Pinpoint the cell where the given text exists, returning its [X, Y] midpoint coordinate. 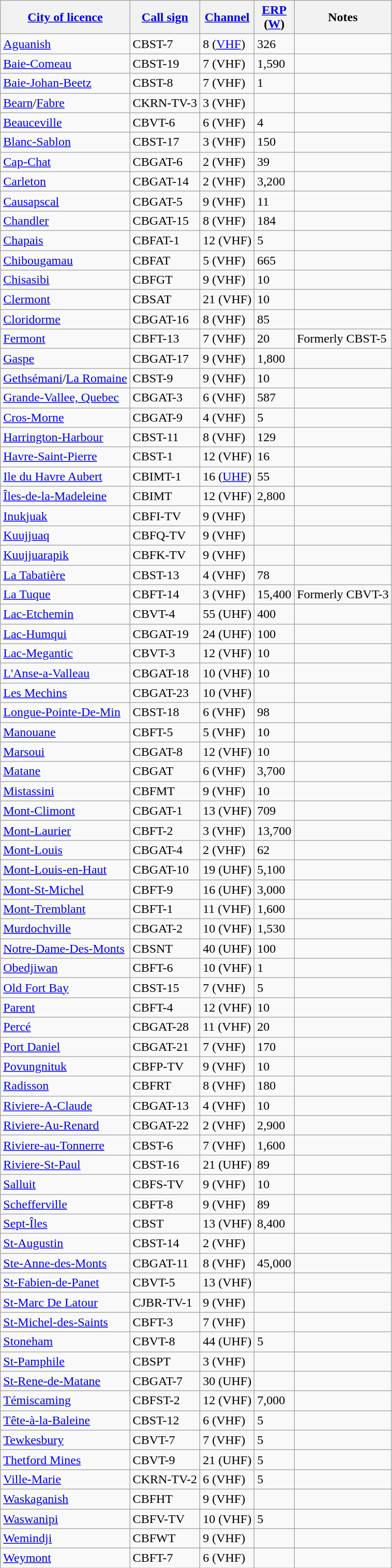
Beauceville [65, 122]
Harrington-Harbour [65, 437]
1,800 [274, 359]
CBFT-14 [165, 595]
Manouane [65, 732]
Chandler [65, 221]
CBFHT [165, 1499]
Riviere-au-Tonnerre [65, 1145]
19 (UHF) [228, 870]
CBGAT-7 [165, 1381]
665 [274, 260]
Gethsémani/La Romaine [65, 378]
170 [274, 1047]
CBFAT [165, 260]
21 (VHF) [228, 300]
CBSPT [165, 1361]
55 (UHF) [228, 614]
Cloridorme [65, 319]
Aguanish [65, 44]
CBGAT-16 [165, 319]
St-Fabien-de-Panet [65, 1283]
CBFI-TV [165, 516]
3,700 [274, 771]
CBVT-3 [165, 654]
CBVT-5 [165, 1283]
8,400 [274, 1224]
Riviere-A-Claude [65, 1106]
CBST-19 [165, 64]
CBGAT-17 [165, 359]
Percé [65, 1027]
30 (UHF) [228, 1381]
CBFWT [165, 1539]
Thetford Mines [65, 1460]
La Tuque [65, 595]
7,000 [274, 1401]
CBFT-8 [165, 1204]
Mont-St-Michel [65, 889]
Mistassini [65, 791]
CBGAT-28 [165, 1027]
Baie-Johan-Beetz [65, 83]
Chapais [65, 240]
40 (UHF) [228, 949]
Sept-Îles [65, 1224]
CBFRT [165, 1086]
Old Fort Bay [65, 988]
CKRN-TV-3 [165, 103]
11 [274, 201]
CBGAT-1 [165, 811]
CBFQ-TV [165, 535]
Mont-Tremblant [65, 909]
Schefferville [65, 1204]
CBFS-TV [165, 1184]
CBFT-6 [165, 968]
Chisasibi [65, 280]
Les Mechins [65, 693]
45,000 [274, 1263]
Murdochville [65, 929]
Ville-Marie [65, 1479]
CBST-7 [165, 44]
CBST-6 [165, 1145]
Cap-Chat [65, 162]
400 [274, 614]
709 [274, 811]
Obedjiwan [65, 968]
CBFMT [165, 791]
180 [274, 1086]
326 [274, 44]
Call sign [165, 18]
Povungnituk [65, 1066]
La Tabatière [65, 575]
Formerly CBVT-3 [343, 595]
Matane [65, 771]
Weymont [65, 1558]
Riviere-St-Paul [65, 1165]
Ste-Anne-des-Monts [65, 1263]
5,100 [274, 870]
44 (UHF) [228, 1342]
Mont-Louis-en-Haut [65, 870]
Stoneham [65, 1342]
CBFK-TV [165, 555]
1,590 [274, 64]
Port Daniel [65, 1047]
Notes [343, 18]
CBST-13 [165, 575]
CBST-11 [165, 437]
13,700 [274, 830]
CBGAT-8 [165, 752]
CJBR-TV-1 [165, 1302]
Wemindji [65, 1539]
Notre-Dame-Des-Monts [65, 949]
Kuujjuarapik [65, 555]
CBFT-9 [165, 889]
Chibougamau [65, 260]
1,530 [274, 929]
Mont-Louis [65, 850]
587 [274, 398]
ERP(W) [274, 18]
CBGAT-9 [165, 417]
Grande-Vallee, Quebec [65, 398]
City of licence [65, 18]
184 [274, 221]
Baie-Comeau [65, 64]
150 [274, 142]
Waswanipi [65, 1518]
St-Augustin [65, 1244]
CBGAT-3 [165, 398]
CBGAT-4 [165, 850]
CBFT-5 [165, 732]
Marsoui [65, 752]
98 [274, 712]
St-Pamphile [65, 1361]
L'Anse-a-Valleau [65, 673]
CBFP-TV [165, 1066]
CBST-1 [165, 457]
CBIMT-1 [165, 476]
Riviere-Au-Renard [65, 1125]
Havre-Saint-Pierre [65, 457]
CBFT-2 [165, 830]
3,000 [274, 889]
CBSAT [165, 300]
CBST-16 [165, 1165]
Mont-Laurier [65, 830]
Channel [228, 18]
CBFV-TV [165, 1518]
CKRN-TV-2 [165, 1479]
St-Michel-des-Saints [65, 1322]
St-Marc De Latour [65, 1302]
CBGAT-18 [165, 673]
CBGAT-14 [165, 181]
3,200 [274, 181]
CBFST-2 [165, 1401]
15,400 [274, 595]
CBST [165, 1224]
CBGAT-10 [165, 870]
Inukjuak [65, 516]
CBGAT-2 [165, 929]
CBST-14 [165, 1244]
CBGAT-21 [165, 1047]
CBST-8 [165, 83]
CBFT-3 [165, 1322]
CBGAT-5 [165, 201]
62 [274, 850]
Causapscal [65, 201]
CBIMT [165, 496]
CBFT-13 [165, 339]
CBVT-8 [165, 1342]
Bearn/Fabre [65, 103]
CBST-17 [165, 142]
CBVT-6 [165, 122]
Longue-Pointe-De-Min [65, 712]
Clermont [65, 300]
Blanc-Sablon [65, 142]
Cros-Morne [65, 417]
CBST-15 [165, 988]
Témiscaming [65, 1401]
Lac-Etchemin [65, 614]
85 [274, 319]
CBGAT-23 [165, 693]
2,900 [274, 1125]
Carleton [65, 181]
CBGAT-11 [165, 1263]
Parent [65, 1007]
16 [274, 457]
CBFAT-1 [165, 240]
St-Rene-de-Matane [65, 1381]
Gaspe [65, 359]
CBSNT [165, 949]
Kuujjuaq [65, 535]
Lac-Humqui [65, 634]
Formerly CBST-5 [343, 339]
CBGAT [165, 771]
CBFT-1 [165, 909]
Tête-à-la-Baleine [65, 1420]
Fermont [65, 339]
CBST-12 [165, 1420]
4 [274, 122]
Îles-de-la-Madeleine [65, 496]
CBGAT-15 [165, 221]
CBFT-4 [165, 1007]
Salluit [65, 1184]
CBGAT-13 [165, 1106]
55 [274, 476]
CBST-18 [165, 712]
129 [274, 437]
CBVT-9 [165, 1460]
Radisson [65, 1086]
39 [274, 162]
Mont-Climont [65, 811]
CBST-9 [165, 378]
CBGAT-6 [165, 162]
CBFGT [165, 280]
CBVT-4 [165, 614]
78 [274, 575]
Lac-Megantic [65, 654]
CBGAT-19 [165, 634]
CBFT-7 [165, 1558]
CBGAT-22 [165, 1125]
Tewkesbury [65, 1440]
2,800 [274, 496]
Ile du Havre Aubert [65, 476]
Waskaganish [65, 1499]
24 (UHF) [228, 634]
CBVT-7 [165, 1440]
